Provide the (x, y) coordinate of the cell's center where the given text is located.  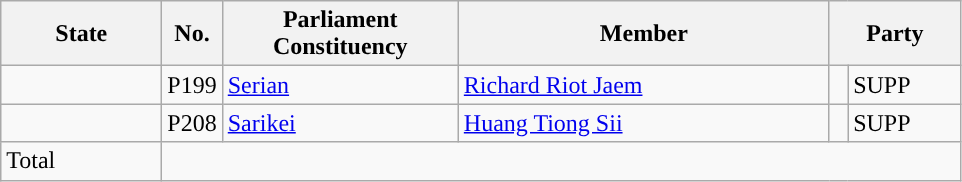
No. (192, 34)
Richard Riot Jaem (644, 85)
Huang Tiong Sii (644, 123)
P199 (192, 85)
State (82, 34)
Member (644, 34)
Total (82, 161)
Sarikei (340, 123)
Serian (340, 85)
P208 (192, 123)
Parliament Constituency (340, 34)
Party (894, 34)
